From the cell containing the given text, extract its center point as (x, y) coordinate. 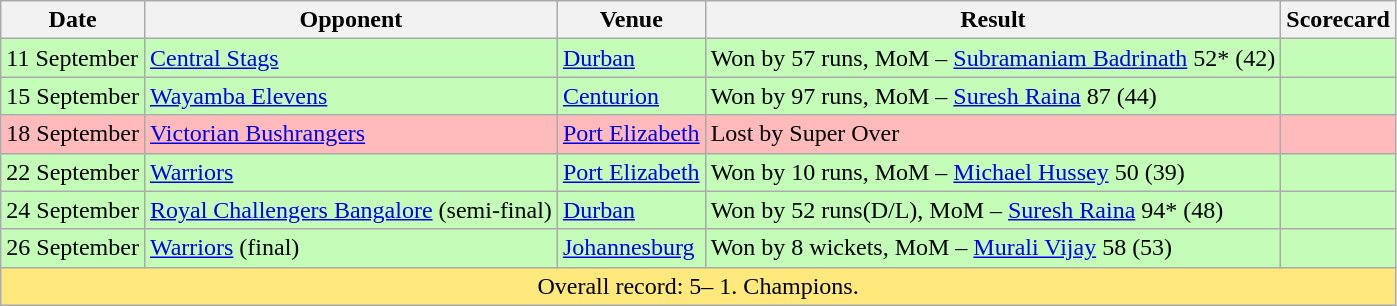
Opponent (350, 20)
24 September (73, 210)
15 September (73, 96)
Won by 10 runs, MoM – Michael Hussey 50 (39) (993, 172)
Royal Challengers Bangalore (semi-final) (350, 210)
Venue (631, 20)
Warriors (final) (350, 248)
Won by 57 runs, MoM – Subramaniam Badrinath 52* (42) (993, 58)
Won by 8 wickets, MoM – Murali Vijay 58 (53) (993, 248)
Won by 97 runs, MoM – Suresh Raina 87 (44) (993, 96)
22 September (73, 172)
Victorian Bushrangers (350, 134)
26 September (73, 248)
Wayamba Elevens (350, 96)
Johannesburg (631, 248)
Centurion (631, 96)
Date (73, 20)
Warriors (350, 172)
Central Stags (350, 58)
18 September (73, 134)
Lost by Super Over (993, 134)
Result (993, 20)
Scorecard (1338, 20)
Won by 52 runs(D/L), MoM – Suresh Raina 94* (48) (993, 210)
11 September (73, 58)
Overall record: 5– 1. Champions. (698, 286)
